Return [X, Y] of the center of cell containing provided text 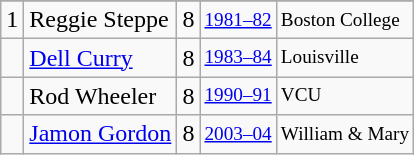
1981–82 [238, 20]
Louisville [344, 58]
William & Mary [344, 134]
Reggie Steppe [100, 20]
Jamon Gordon [100, 134]
Dell Curry [100, 58]
1 [12, 20]
1983–84 [238, 58]
2003–04 [238, 134]
Boston College [344, 20]
VCU [344, 96]
1990–91 [238, 96]
Rod Wheeler [100, 96]
